Scan for the cell matching the given text and deliver its (x, y) coordinate at center. 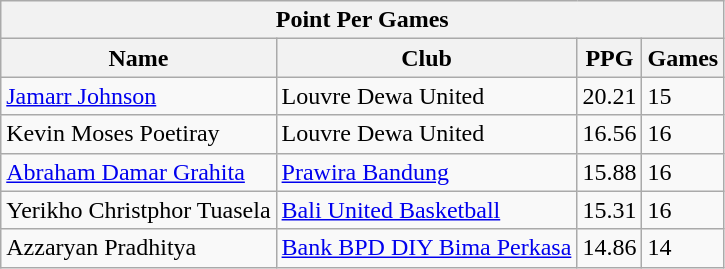
Yerikho Christphor Tuasela (138, 210)
16.56 (610, 134)
Prawira Bandung (426, 172)
Bank BPD DIY Bima Perkasa (426, 248)
Jamarr Johnson (138, 96)
PPG (610, 58)
Games (683, 58)
Name (138, 58)
Club (426, 58)
Kevin Moses Poetiray (138, 134)
20.21 (610, 96)
15 (683, 96)
14.86 (610, 248)
Bali United Basketball (426, 210)
Point Per Games (362, 20)
Azzaryan Pradhitya (138, 248)
15.31 (610, 210)
Abraham Damar Grahita (138, 172)
15.88 (610, 172)
14 (683, 248)
